Extract the [x, y] coordinate from the center of the cell holding the provided text.  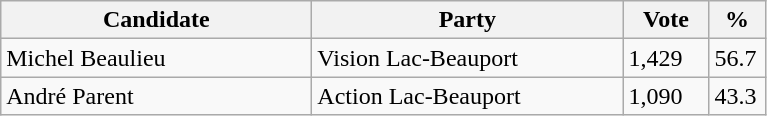
André Parent [156, 96]
1,090 [666, 96]
Vision Lac-Beauport [468, 58]
Vote [666, 20]
Michel Beaulieu [156, 58]
Candidate [156, 20]
% [737, 20]
43.3 [737, 96]
Party [468, 20]
1,429 [666, 58]
Action Lac-Beauport [468, 96]
56.7 [737, 58]
